Find where the given text appears and provide that cell's center as (X, Y) coordinate. 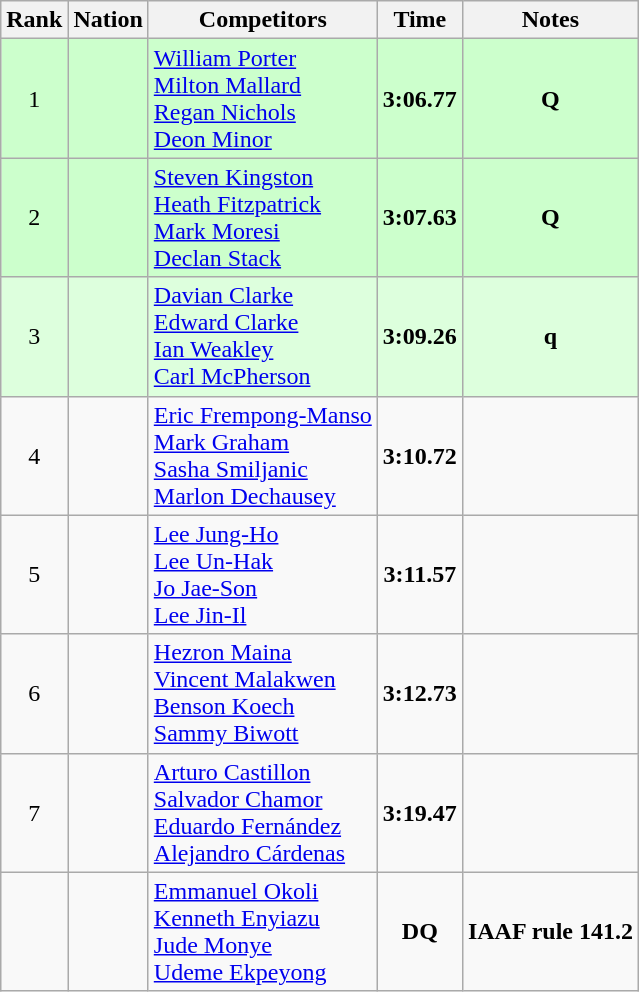
Arturo CastillonSalvador ChamorEduardo FernándezAlejandro Cárdenas (262, 812)
7 (34, 812)
3 (34, 336)
Emmanuel OkoliKenneth EnyiazuJude MonyeUdeme Ekpeyong (262, 932)
DQ (420, 932)
Time (420, 20)
q (550, 336)
Davian ClarkeEdward ClarkeIan WeakleyCarl McPherson (262, 336)
3:11.57 (420, 574)
Lee Jung-HoLee Un-HakJo Jae-SonLee Jin-Il (262, 574)
IAAF rule 141.2 (550, 932)
Eric Frempong-MansoMark GrahamSasha SmiljanicMarlon Dechausey (262, 456)
1 (34, 98)
Nation (108, 20)
Rank (34, 20)
5 (34, 574)
3:12.73 (420, 694)
3:06.77 (420, 98)
3:09.26 (420, 336)
4 (34, 456)
Hezron MainaVincent MalakwenBenson KoechSammy Biwott (262, 694)
6 (34, 694)
3:10.72 (420, 456)
3:19.47 (420, 812)
Notes (550, 20)
3:07.63 (420, 218)
Competitors (262, 20)
Steven KingstonHeath FitzpatrickMark MoresiDeclan Stack (262, 218)
William PorterMilton MallardRegan NicholsDeon Minor (262, 98)
2 (34, 218)
